Capture the cell that displays the provided text and extract its (X, Y) central coordinate. 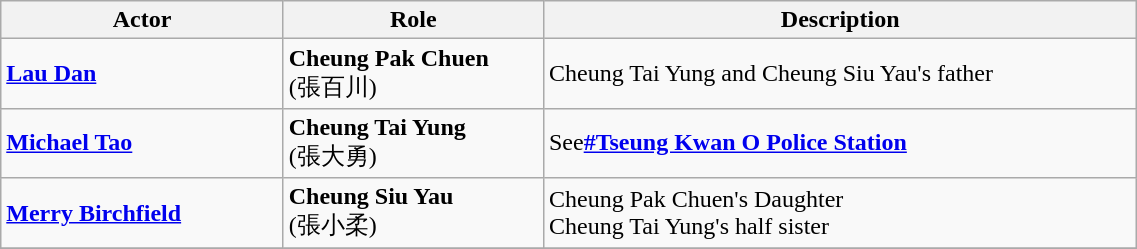
Lau Dan (142, 74)
Cheung Pak Chuen(張百川) (413, 74)
See#Tseung Kwan O Police Station (840, 143)
Role (413, 20)
Merry Birchfield (142, 213)
Cheung Tai Yung and Cheung Siu Yau's father (840, 74)
Actor (142, 20)
Cheung Tai Yung(張大勇) (413, 143)
Cheung Pak Chuen's DaughterCheung Tai Yung's half sister (840, 213)
Michael Tao (142, 143)
Description (840, 20)
Cheung Siu Yau(張小柔) (413, 213)
